Detect which cell encompasses the target text, then output its (X, Y) center coordinate. 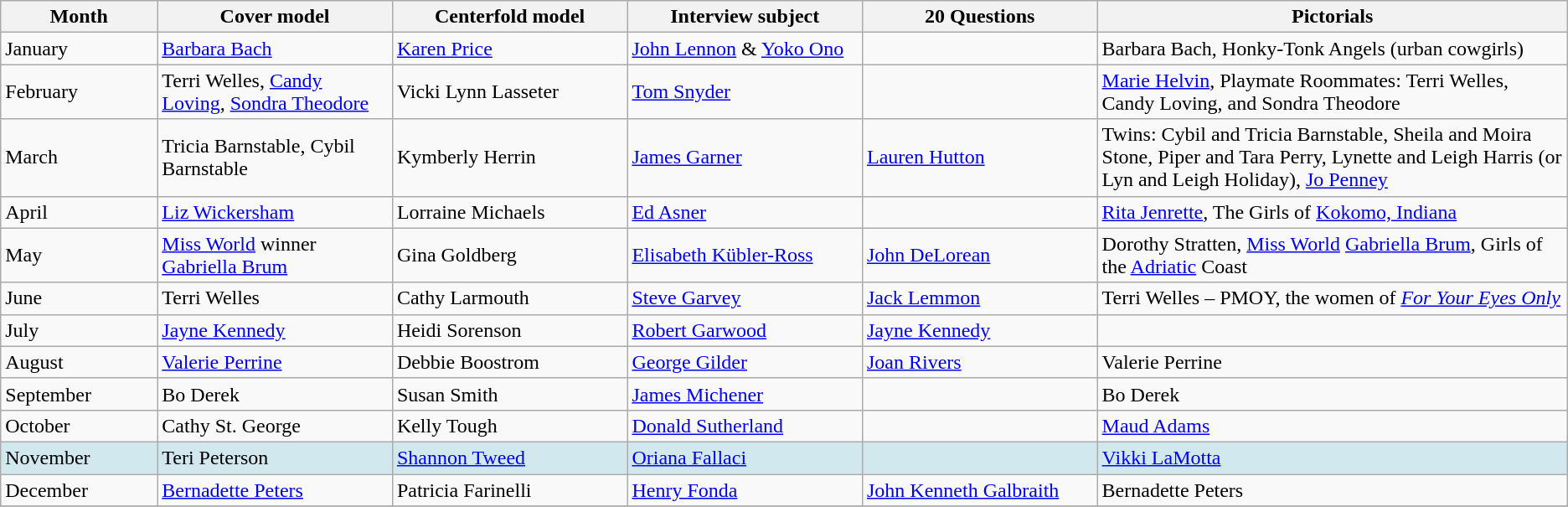
Centerfold model (509, 17)
Interview subject (745, 17)
Steve Garvey (745, 298)
Kelly Tough (509, 426)
Shannon Tweed (509, 458)
April (79, 212)
John DeLorean (980, 255)
James Michener (745, 394)
Pictorials (1332, 17)
James Garner (745, 158)
Patricia Farinelli (509, 490)
Vikki LaMotta (1332, 458)
John Lennon & Yoko Ono (745, 49)
Cathy St. George (275, 426)
Oriana Fallaci (745, 458)
January (79, 49)
Joan Rivers (980, 362)
Terri Welles – PMOY, the women of For Your Eyes Only (1332, 298)
Miss World winner Gabriella Brum (275, 255)
John Kenneth Galbraith (980, 490)
Month (79, 17)
Tom Snyder (745, 92)
Barbara Bach (275, 49)
Donald Sutherland (745, 426)
Rita Jenrette, The Girls of Kokomo, Indiana (1332, 212)
Lorraine Michaels (509, 212)
Kymberly Herrin (509, 158)
Jack Lemmon (980, 298)
Liz Wickersham (275, 212)
June (79, 298)
Cover model (275, 17)
December (79, 490)
Maud Adams (1332, 426)
Vicki Lynn Lasseter (509, 92)
Teri Peterson (275, 458)
Ed Asner (745, 212)
Debbie Boostrom (509, 362)
Barbara Bach, Honky-Tonk Angels (urban cowgirls) (1332, 49)
Lauren Hutton (980, 158)
March (79, 158)
Terri Welles, Candy Loving, Sondra Theodore (275, 92)
September (79, 394)
Robert Garwood (745, 330)
August (79, 362)
Susan Smith (509, 394)
July (79, 330)
20 Questions (980, 17)
Twins: Cybil and Tricia Barnstable, Sheila and Moira Stone, Piper and Tara Perry, Lynette and Leigh Harris (or Lyn and Leigh Holiday), Jo Penney (1332, 158)
February (79, 92)
Cathy Larmouth (509, 298)
George Gilder (745, 362)
Gina Goldberg (509, 255)
Heidi Sorenson (509, 330)
Tricia Barnstable, Cybil Barnstable (275, 158)
May (79, 255)
Marie Helvin, Playmate Roommates: Terri Welles, Candy Loving, and Sondra Theodore (1332, 92)
Elisabeth Kübler-Ross (745, 255)
Henry Fonda (745, 490)
Terri Welles (275, 298)
October (79, 426)
Karen Price (509, 49)
November (79, 458)
Dorothy Stratten, Miss World Gabriella Brum, Girls of the Adriatic Coast (1332, 255)
